From the cell containing the given text, extract its center point as [X, Y] coordinate. 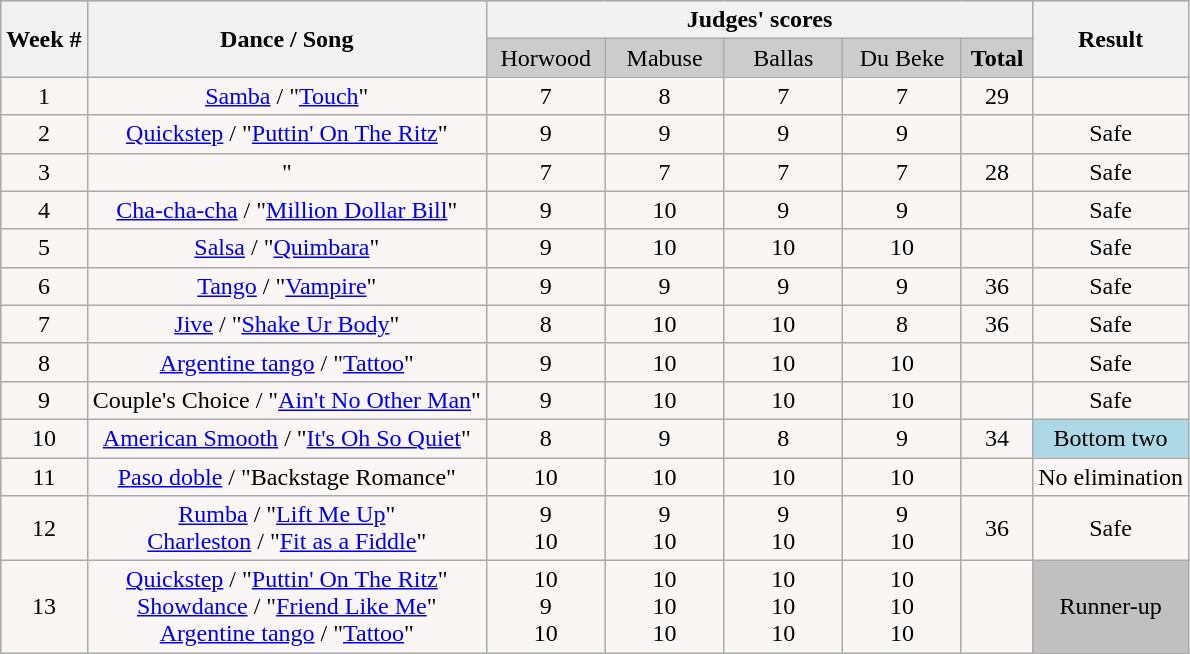
5 [44, 248]
Salsa / "Quimbara" [286, 248]
Paso doble / "Backstage Romance" [286, 477]
" [286, 172]
Tango / "Vampire" [286, 286]
28 [996, 172]
Bottom two [1111, 438]
6 [44, 286]
10910 [546, 607]
Cha-cha-cha / "Million Dollar Bill" [286, 210]
29 [996, 96]
Total [996, 58]
Runner-up [1111, 607]
Dance / Song [286, 39]
3 [44, 172]
Quickstep / "Puttin' On The Ritz" [286, 134]
Argentine tango / "Tattoo" [286, 362]
12 [44, 528]
Couple's Choice / "Ain't No Other Man" [286, 400]
Week # [44, 39]
Jive / "Shake Ur Body" [286, 324]
4 [44, 210]
34 [996, 438]
Rumba / "Lift Me Up"Charleston / "Fit as a Fiddle" [286, 528]
Judges' scores [759, 20]
Result [1111, 39]
American Smooth / "It's Oh So Quiet" [286, 438]
Quickstep / "Puttin' On The Ritz"Showdance / "Friend Like Me"Argentine tango / "Tattoo" [286, 607]
13 [44, 607]
Ballas [784, 58]
No elimination [1111, 477]
11 [44, 477]
Du Beke [902, 58]
Horwood [546, 58]
2 [44, 134]
Samba / "Touch" [286, 96]
1 [44, 96]
Mabuse [664, 58]
